Capture the cell that displays the provided text and extract its (X, Y) central coordinate. 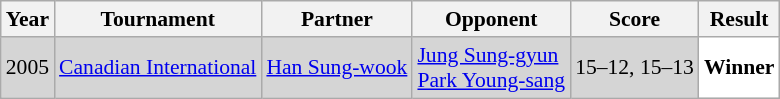
2005 (28, 68)
Result (740, 19)
Score (634, 19)
Jung Sung-gyun Park Young-sang (491, 68)
Tournament (158, 19)
Canadian International (158, 68)
Opponent (491, 19)
Winner (740, 68)
15–12, 15–13 (634, 68)
Partner (336, 19)
Han Sung-wook (336, 68)
Year (28, 19)
